Scan for the cell matching the given text and deliver its [X, Y] coordinate at center. 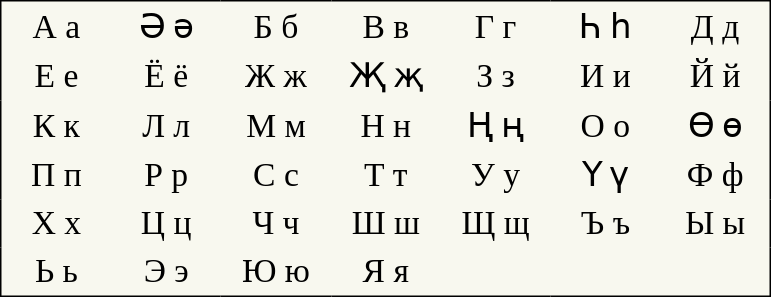
Я я [386, 272]
Р р [166, 175]
Ё ё [166, 76]
Ь ь [56, 272]
Ф ф [716, 175]
Б б [276, 26]
В в [386, 26]
Ң ң [496, 125]
Ю ю [276, 272]
Л л [166, 125]
Ц ц [166, 224]
Н н [386, 125]
И и [605, 76]
Ч ч [276, 224]
Ъ ъ [605, 224]
Ө ө [716, 125]
Т т [386, 175]
Ы ы [716, 224]
С с [276, 175]
П п [56, 175]
Җ җ [386, 76]
Ж ж [276, 76]
Һ һ [605, 26]
А а [56, 26]
М м [276, 125]
Х х [56, 224]
Щ щ [496, 224]
Д д [716, 26]
Ш ш [386, 224]
Е е [56, 76]
О о [605, 125]
З з [496, 76]
Ү ү [605, 175]
Э э [166, 272]
У у [496, 175]
Ә ә [166, 26]
К к [56, 125]
Г г [496, 26]
Й й [716, 76]
